Return the (X, Y) coordinate for the center point of the cell that contains the specified text.  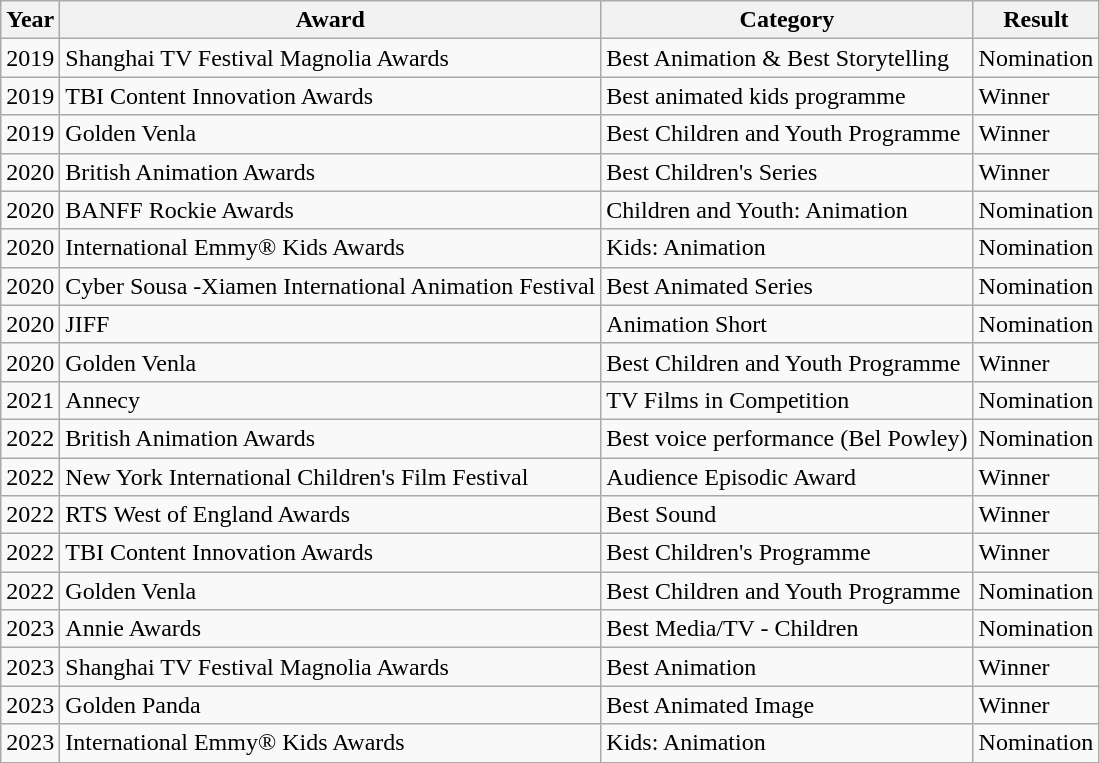
Result (1036, 20)
BANFF Rockie Awards (330, 210)
Best animated kids programme (787, 96)
2021 (30, 400)
Golden Panda (330, 705)
Year (30, 20)
JIFF (330, 324)
TV Films in Competition (787, 400)
Best voice performance (Bel Powley) (787, 438)
Best Children's Programme (787, 553)
Children and Youth: Animation (787, 210)
Best Media/TV - Children (787, 629)
Best Animation (787, 667)
Animation Short (787, 324)
RTS West of England Awards (330, 515)
Cyber Sousa -Xiamen International Animation Festival (330, 286)
Category (787, 20)
Annecy (330, 400)
New York International Children's Film Festival (330, 477)
Best Children's Series (787, 172)
Best Animated Image (787, 705)
Audience Episodic Award (787, 477)
Award (330, 20)
Best Sound (787, 515)
Best Animation & Best Storytelling (787, 58)
Best Animated Series (787, 286)
Annie Awards (330, 629)
